From the cell containing the given text, extract its center point as [X, Y] coordinate. 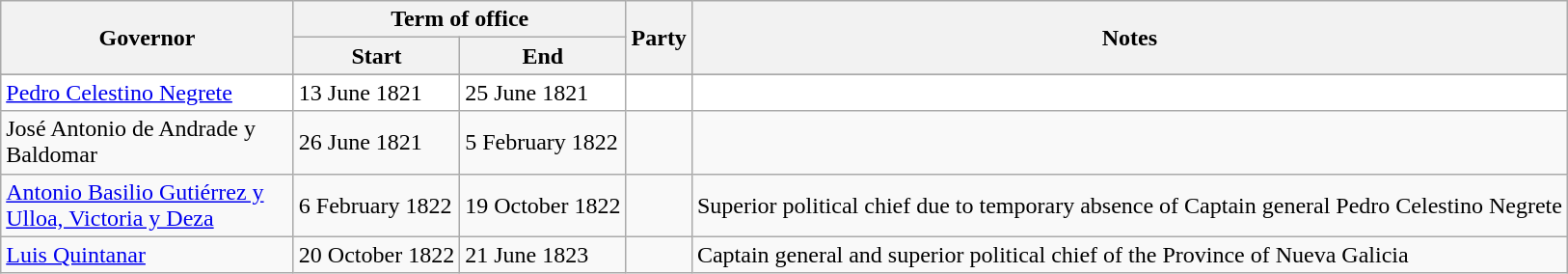
21 June 1823 [543, 255]
Luis Quintanar [148, 255]
Start [376, 56]
Notes [1129, 38]
20 October 1822 [376, 255]
6 February 1822 [376, 205]
19 October 1822 [543, 205]
Antonio Basilio Gutiérrez y Ulloa, Victoria y Deza [148, 205]
Governor [148, 38]
José Antonio de Andrade y Baldomar [148, 143]
13 June 1821 [376, 93]
End [543, 56]
26 June 1821 [376, 143]
Party [659, 38]
Superior political chief due to temporary absence of Captain general Pedro Celestino Negrete [1129, 205]
Term of office [459, 19]
5 February 1822 [543, 143]
Captain general and superior political chief of the Province of Nueva Galicia [1129, 255]
25 June 1821 [543, 93]
Pedro Celestino Negrete [148, 93]
